From the cell containing the given text, extract its center point as (X, Y) coordinate. 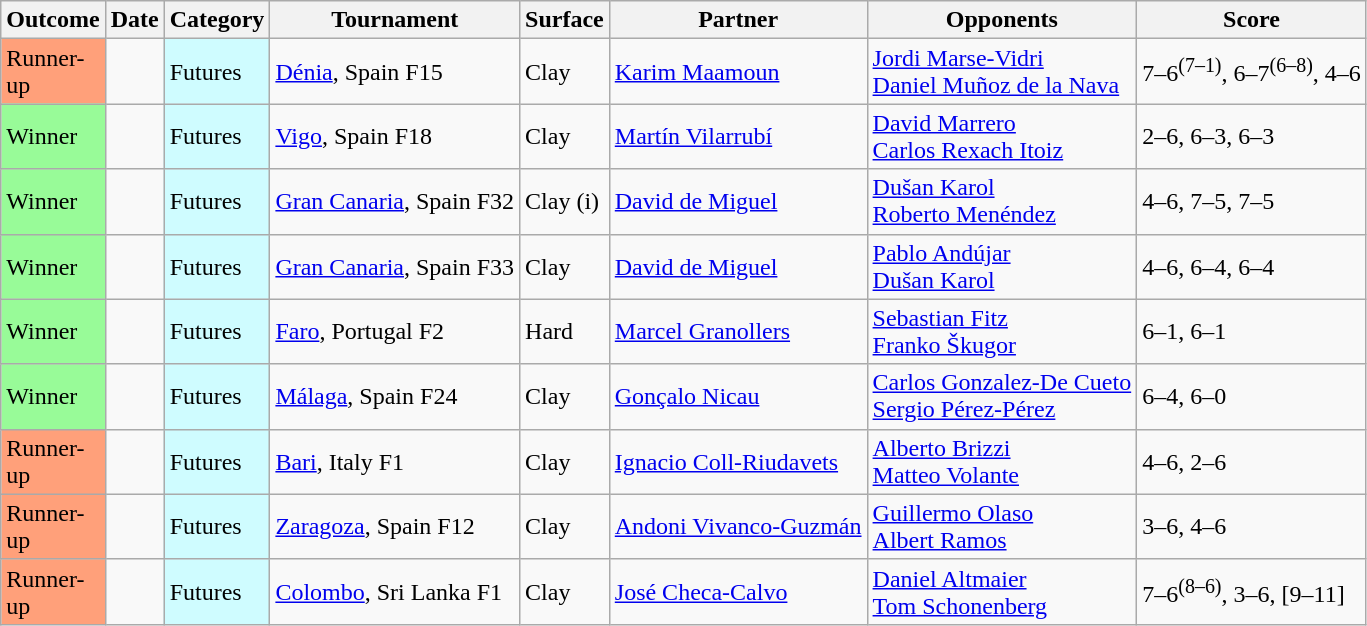
7–6(7–1), 6–7(6–8), 4–6 (1252, 72)
Málaga, Spain F24 (395, 396)
Sebastian Fitz Franko Škugor (1002, 332)
Opponents (1002, 20)
Vigo, Spain F18 (395, 136)
Ignacio Coll-Riudavets (738, 462)
Guillermo Olaso Albert Ramos (1002, 526)
4–6, 6–4, 6–4 (1252, 266)
7–6(8–6), 3–6, [9–11] (1252, 592)
Partner (738, 20)
4–6, 2–6 (1252, 462)
Gonçalo Nicau (738, 396)
José Checa-Calvo (738, 592)
Gran Canaria, Spain F32 (395, 202)
Pablo Andújar Dušan Karol (1002, 266)
6–1, 6–1 (1252, 332)
Bari, Italy F1 (395, 462)
Zaragoza, Spain F12 (395, 526)
Martín Vilarrubí (738, 136)
David Marrero Carlos Rexach Itoiz (1002, 136)
6–4, 6–0 (1252, 396)
Andoni Vivanco-Guzmán (738, 526)
Daniel Altmaier Tom Schonenberg (1002, 592)
Faro, Portugal F2 (395, 332)
Alberto Brizzi Matteo Volante (1002, 462)
Jordi Marse-Vidri Daniel Muñoz de la Nava (1002, 72)
Score (1252, 20)
Marcel Granollers (738, 332)
3–6, 4–6 (1252, 526)
Outcome (53, 20)
Dénia, Spain F15 (395, 72)
Date (134, 20)
2–6, 6–3, 6–3 (1252, 136)
Dušan Karol Roberto Menéndez (1002, 202)
Clay (i) (565, 202)
Tournament (395, 20)
4–6, 7–5, 7–5 (1252, 202)
Carlos Gonzalez-De Cueto Sergio Pérez-Pérez (1002, 396)
Category (217, 20)
Hard (565, 332)
Karim Maamoun (738, 72)
Gran Canaria, Spain F33 (395, 266)
Surface (565, 20)
Colombo, Sri Lanka F1 (395, 592)
